Find where the given text appears and provide that cell's center as (X, Y) coordinate. 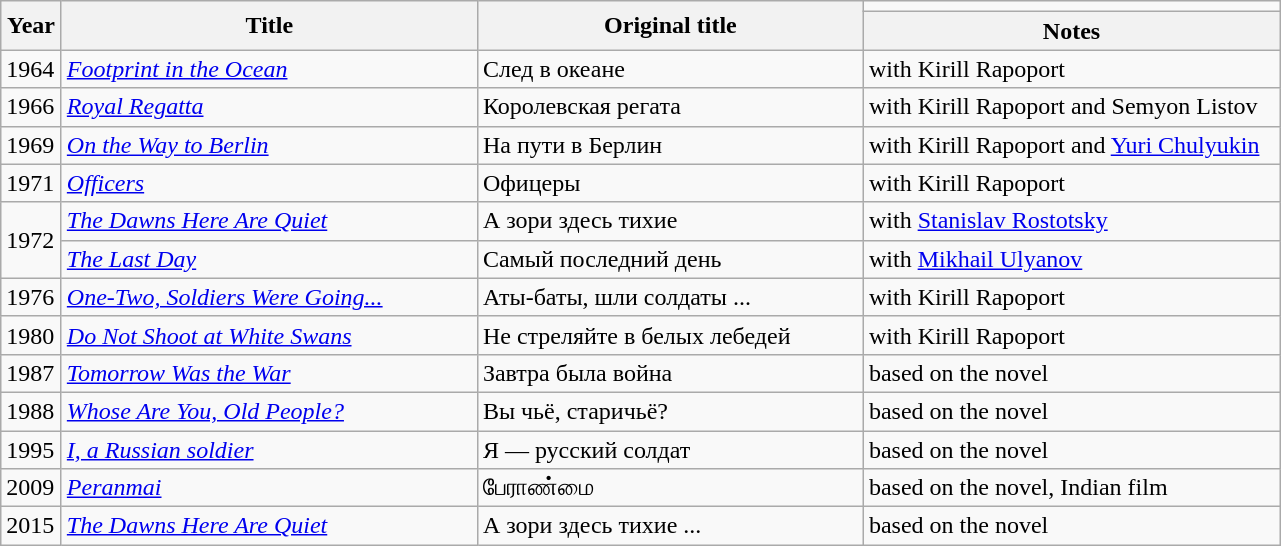
I, a Russian soldier (269, 449)
Do Not Shoot at White Swans (269, 335)
1995 (32, 449)
1964 (32, 69)
2015 (32, 526)
Завтра была война (670, 373)
Notes (1071, 31)
One-Two, Soldiers Were Going... (269, 297)
with Stanislav Rostotsky (1071, 221)
Officers (269, 183)
Вы чьё, старичьё? (670, 411)
Peranmai (269, 488)
1971 (32, 183)
Year (32, 26)
1972 (32, 240)
Аты-баты, шли солдаты ... (670, 297)
А зори здесь тихие ... (670, 526)
Footprint in the Ocean (269, 69)
1976 (32, 297)
Самый последний день (670, 259)
The Last Day (269, 259)
Royal Regatta (269, 107)
Королевская регата (670, 107)
On the Way to Berlin (269, 145)
with Mikhail Ulyanov (1071, 259)
1987 (32, 373)
Не стреляйте в белых лебедей (670, 335)
with Kirill Rapoport and Semyon Listov (1071, 107)
Я — русский солдат (670, 449)
Title (269, 26)
Whose Are You, Old People? (269, 411)
2009 (32, 488)
Tomorrow Was the War (269, 373)
with Kirill Rapoport and Yuri Chulyukin (1071, 145)
След в океане (670, 69)
Original title (670, 26)
1969 (32, 145)
1966 (32, 107)
பேராண்மை (670, 488)
1980 (32, 335)
На пути в Берлин (670, 145)
based on the novel, Indian film (1071, 488)
Офицеры (670, 183)
1988 (32, 411)
А зори здесь тихие (670, 221)
